Identify which cell holds the provided text, then report its [x, y] central coordinate. 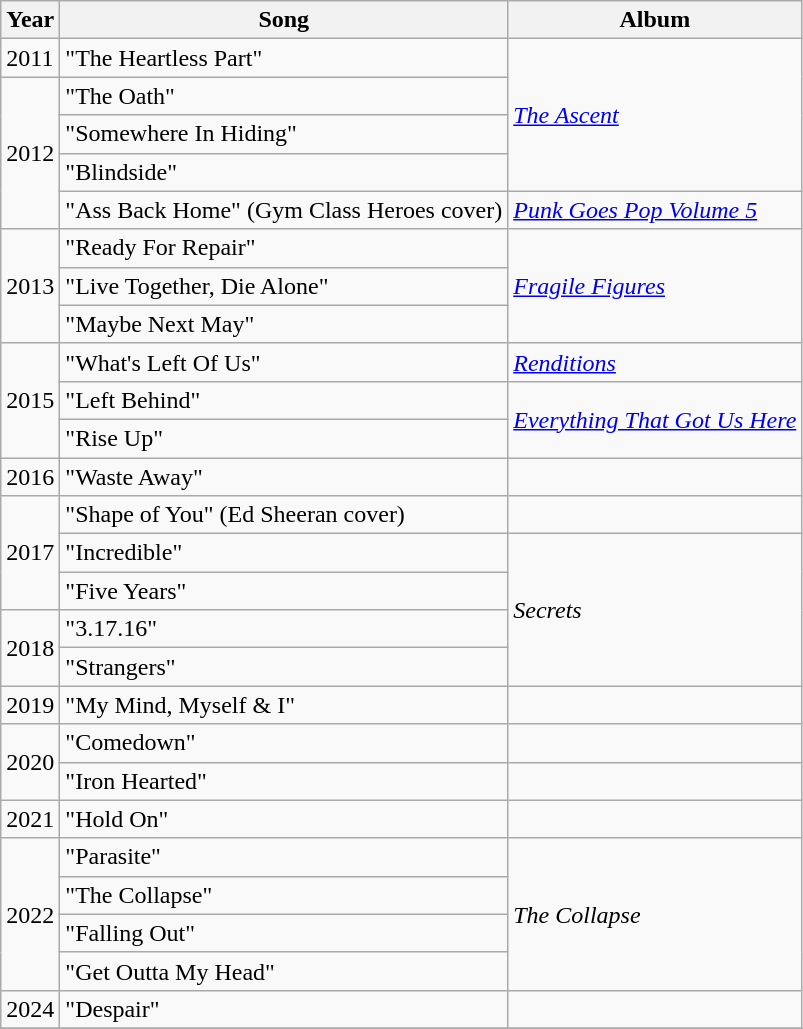
2013 [30, 286]
"The Heartless Part" [284, 58]
Renditions [655, 362]
"Blindside" [284, 172]
"Hold On" [284, 819]
"Ass Back Home" (Gym Class Heroes cover) [284, 210]
The Collapse [655, 914]
2022 [30, 914]
"Get Outta My Head" [284, 971]
2021 [30, 819]
2018 [30, 648]
Punk Goes Pop Volume 5 [655, 210]
"The Oath" [284, 96]
"The Collapse" [284, 895]
The Ascent [655, 115]
"Waste Away" [284, 477]
"Rise Up" [284, 438]
"What's Left Of Us" [284, 362]
"Iron Hearted" [284, 781]
"3.17.16" [284, 629]
Song [284, 20]
Fragile Figures [655, 286]
2011 [30, 58]
"Strangers" [284, 667]
Year [30, 20]
"Despair" [284, 1009]
"Live Together, Die Alone" [284, 286]
2012 [30, 153]
"Left Behind" [284, 400]
2024 [30, 1009]
"Parasite" [284, 857]
"Falling Out" [284, 933]
2019 [30, 705]
2017 [30, 553]
Secrets [655, 610]
2016 [30, 477]
"Incredible" [284, 553]
Everything That Got Us Here [655, 419]
"Maybe Next May" [284, 324]
"Shape of You" (Ed Sheeran cover) [284, 515]
2015 [30, 400]
"Comedown" [284, 743]
2020 [30, 762]
"My Mind, Myself & I" [284, 705]
"Somewhere In Hiding" [284, 134]
"Ready For Repair" [284, 248]
Album [655, 20]
"Five Years" [284, 591]
